Identify which cell holds the provided text, then report its [x, y] central coordinate. 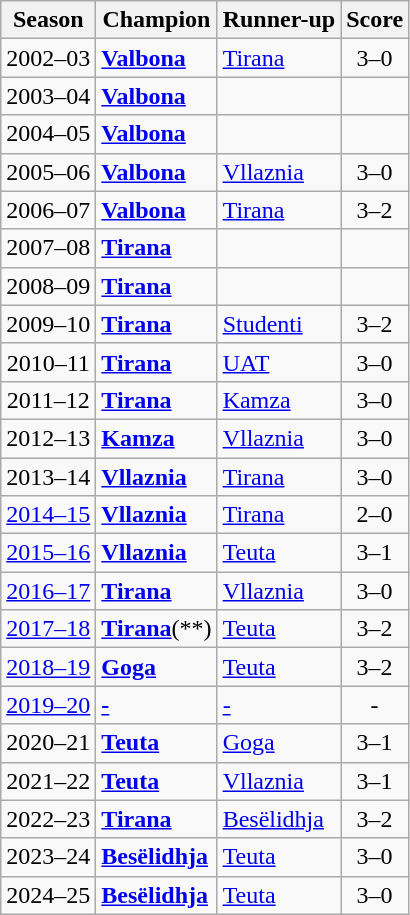
2015–16 [48, 553]
2010–11 [48, 362]
Champion [156, 20]
Season [48, 20]
2023–24 [48, 857]
2024–25 [48, 895]
2007–08 [48, 248]
2016–17 [48, 591]
Studenti [279, 324]
2013–14 [48, 477]
Runner-up [279, 20]
2009–10 [48, 324]
2014–15 [48, 515]
2004–05 [48, 134]
2017–18 [48, 629]
2020–21 [48, 743]
2018–19 [48, 667]
2022–23 [48, 819]
2003–04 [48, 96]
2002–03 [48, 58]
2005–06 [48, 172]
2021–22 [48, 781]
2006–07 [48, 210]
Tirana(**) [156, 629]
2008–09 [48, 286]
UAT [279, 362]
2–0 [375, 515]
Score [375, 20]
2012–13 [48, 438]
2019–20 [48, 705]
2011–12 [48, 400]
